Locate the cell with the specified text and output its [x, y] center coordinate. 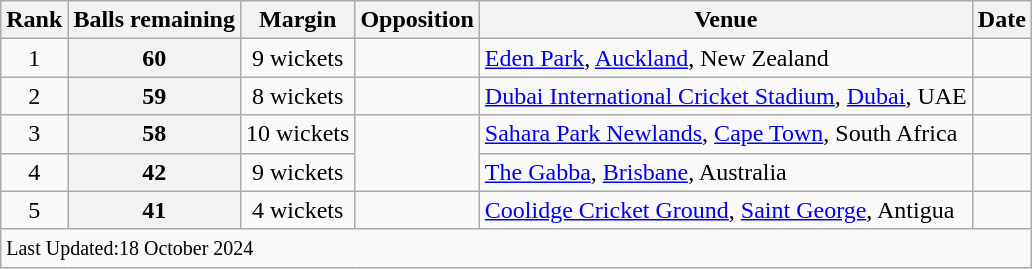
41 [154, 210]
Coolidge Cricket Ground, Saint George, Antigua [726, 210]
5 [34, 210]
Rank [34, 20]
58 [154, 134]
Opposition [417, 20]
Balls remaining [154, 20]
3 [34, 134]
60 [154, 58]
Eden Park, Auckland, New Zealand [726, 58]
Margin [297, 20]
Last Updated:18 October 2024 [516, 248]
Date [1002, 20]
8 wickets [297, 96]
10 wickets [297, 134]
4 [34, 172]
Dubai International Cricket Stadium, Dubai, UAE [726, 96]
42 [154, 172]
The Gabba, Brisbane, Australia [726, 172]
4 wickets [297, 210]
Venue [726, 20]
Sahara Park Newlands, Cape Town, South Africa [726, 134]
59 [154, 96]
1 [34, 58]
2 [34, 96]
